Search for the cell housing the specified text and yield its (x, y) center coordinate. 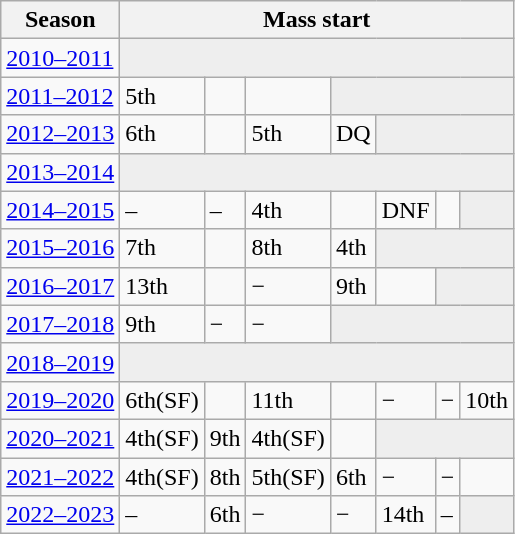
2019–2020 (60, 400)
10th (487, 400)
2022–2023 (60, 515)
7th (162, 248)
11th (288, 400)
2011–2012 (60, 96)
DNF (406, 210)
DQ (353, 134)
2014–2015 (60, 210)
Mass start (317, 20)
14th (406, 515)
2010–2011 (60, 58)
2017–2018 (60, 324)
Season (60, 20)
5th(SF) (288, 477)
2013–2014 (60, 172)
2020–2021 (60, 438)
2015–2016 (60, 248)
2012–2013 (60, 134)
13th (162, 286)
2016–2017 (60, 286)
2018–2019 (60, 362)
2021–2022 (60, 477)
6th(SF) (162, 400)
